From the cell containing the given text, extract its center point as (x, y) coordinate. 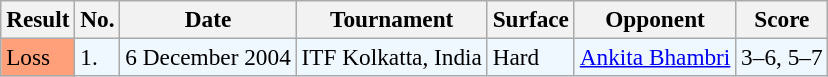
1. (98, 57)
No. (98, 19)
Surface (530, 19)
ITF Kolkatta, India (392, 57)
Tournament (392, 19)
Ankita Bhambri (654, 57)
Opponent (654, 19)
Loss (38, 57)
3–6, 5–7 (782, 57)
Result (38, 19)
6 December 2004 (208, 57)
Hard (530, 57)
Score (782, 19)
Date (208, 19)
